Determine the [x, y] coordinate at the center of the cell enclosing the given text.  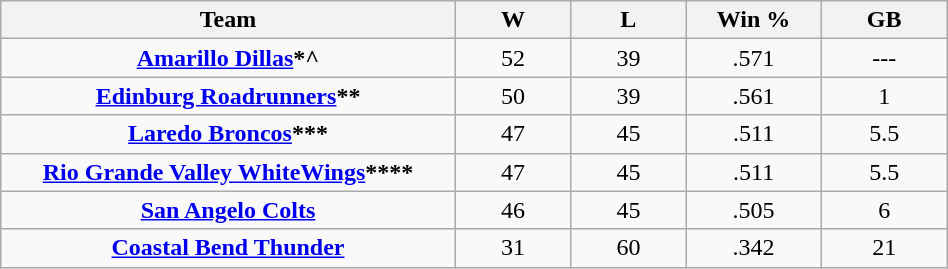
6 [884, 210]
W [512, 20]
31 [512, 248]
GB [884, 20]
52 [512, 58]
60 [628, 248]
.571 [754, 58]
Amarillo Dillas*^ [228, 58]
21 [884, 248]
.561 [754, 96]
1 [884, 96]
Edinburg Roadrunners** [228, 96]
Laredo Broncos*** [228, 134]
Rio Grande Valley WhiteWings**** [228, 172]
L [628, 20]
46 [512, 210]
Win % [754, 20]
Coastal Bend Thunder [228, 248]
.505 [754, 210]
50 [512, 96]
.342 [754, 248]
--- [884, 58]
Team [228, 20]
San Angelo Colts [228, 210]
